Find where the given text appears and provide that cell's center as [X, Y] coordinate. 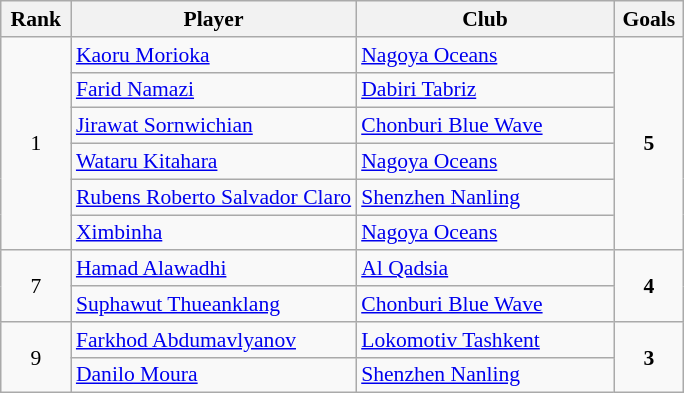
Farkhod Abdumavlyanov [214, 340]
5 [649, 144]
Wataru Kitahara [214, 162]
Club [485, 19]
Kaoru Morioka [214, 55]
Ximbinha [214, 233]
9 [36, 358]
7 [36, 286]
3 [649, 358]
Al Qadsia [485, 269]
Danilo Moura [214, 375]
Lokomotiv Tashkent [485, 340]
1 [36, 144]
Farid Namazi [214, 90]
Hamad Alawadhi [214, 269]
Suphawut Thueanklang [214, 304]
Goals [649, 19]
Jirawat Sornwichian [214, 126]
Player [214, 19]
Rubens Roberto Salvador Claro [214, 197]
Dabiri Tabriz [485, 90]
4 [649, 286]
Rank [36, 19]
